Pinpoint the cell where the given text exists, returning its (X, Y) midpoint coordinate. 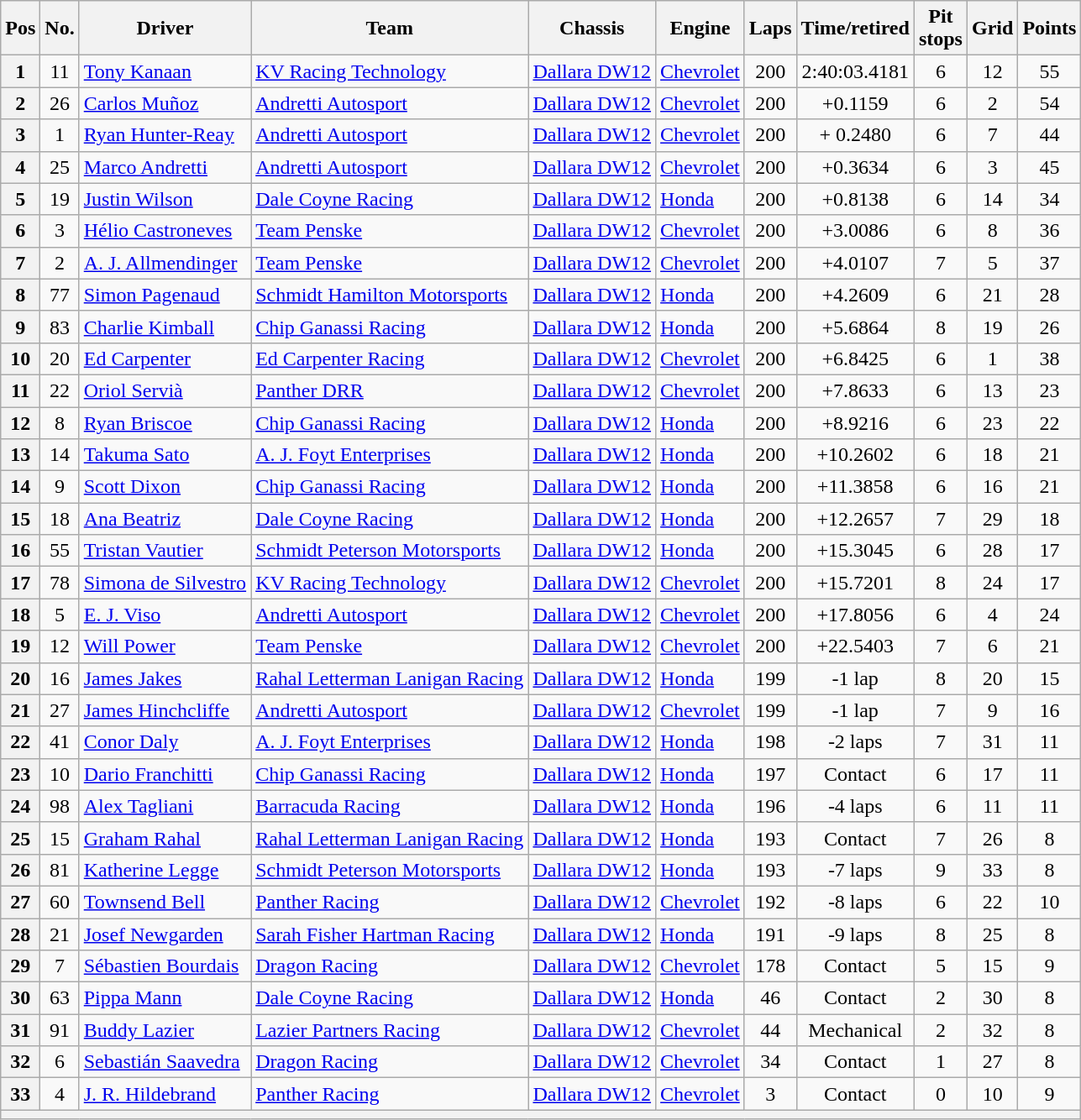
Team (390, 29)
Mechanical (855, 1030)
Tristan Vautier (165, 551)
A. J. Allmendinger (165, 263)
78 (60, 583)
Sébastien Bourdais (165, 966)
Engine (701, 29)
+22.5403 (855, 646)
Carlos Muñoz (165, 103)
+4.2609 (855, 295)
Josef Newgarden (165, 934)
Marco Andretti (165, 167)
Alex Tagliani (165, 806)
Panther DRR (390, 390)
Ryan Briscoe (165, 422)
Pippa Mann (165, 998)
Katherine Legge (165, 870)
+8.9216 (855, 422)
178 (770, 966)
63 (60, 998)
No. (60, 29)
Buddy Lazier (165, 1030)
James Jakes (165, 678)
-7 laps (855, 870)
+10.2602 (855, 455)
Lazier Partners Racing (390, 1030)
Will Power (165, 646)
196 (770, 806)
Scott Dixon (165, 487)
91 (60, 1030)
81 (60, 870)
+0.8138 (855, 199)
46 (770, 998)
Takuma Sato (165, 455)
Justin Wilson (165, 199)
+11.3858 (855, 487)
+4.0107 (855, 263)
James Hinchcliffe (165, 710)
+15.7201 (855, 583)
Conor Daly (165, 742)
Chassis (592, 29)
Ana Beatriz (165, 519)
+0.1159 (855, 103)
+7.8633 (855, 390)
Simon Pagenaud (165, 295)
+5.6864 (855, 327)
83 (60, 327)
36 (1050, 231)
Schmidt Hamilton Motorsports (390, 295)
J. R. Hildebrand (165, 1094)
E. J. Viso (165, 615)
38 (1050, 359)
Simona de Silvestro (165, 583)
45 (1050, 167)
Hélio Castroneves (165, 231)
198 (770, 742)
Townsend Bell (165, 902)
Points (1050, 29)
37 (1050, 263)
Pitstops (941, 29)
Ed Carpenter Racing (390, 359)
Pos (20, 29)
41 (60, 742)
+6.8425 (855, 359)
Tony Kanaan (165, 71)
Ryan Hunter-Reay (165, 135)
Graham Rahal (165, 838)
197 (770, 774)
Sarah Fisher Hartman Racing (390, 934)
2:40:03.4181 (855, 71)
Sebastián Saavedra (165, 1062)
60 (60, 902)
Grid (992, 29)
Charlie Kimball (165, 327)
-9 laps (855, 934)
Oriol Servià (165, 390)
+15.3045 (855, 551)
54 (1050, 103)
Barracuda Racing (390, 806)
192 (770, 902)
+12.2657 (855, 519)
+3.0086 (855, 231)
-4 laps (855, 806)
+ 0.2480 (855, 135)
77 (60, 295)
Driver (165, 29)
Ed Carpenter (165, 359)
98 (60, 806)
+17.8056 (855, 615)
Dario Franchitti (165, 774)
-8 laps (855, 902)
-2 laps (855, 742)
Laps (770, 29)
+0.3634 (855, 167)
Time/retired (855, 29)
0 (941, 1094)
191 (770, 934)
